Determine the [X, Y] coordinate at the center of the cell enclosing the given text.  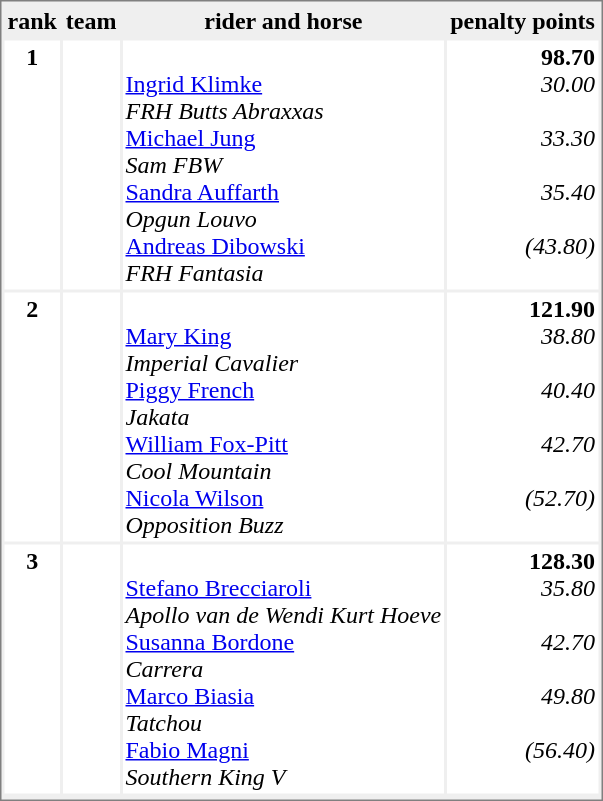
rank [32, 20]
128.30 35.8042.7049.80(56.40) [522, 668]
121.90 38.8040.4042.70(52.70) [522, 416]
2 [32, 416]
1 [32, 164]
rider and horse [284, 20]
Ingrid KlimkeFRH Butts AbraxxasMichael JungSam FBWSandra AuffarthOpgun LouvoAndreas DibowskiFRH Fantasia [284, 164]
team [92, 20]
98.70 30.0033.3035.40(43.80) [522, 164]
3 [32, 668]
Mary KingImperial CavalierPiggy FrenchJakataWilliam Fox-PittCool MountainNicola WilsonOpposition Buzz [284, 416]
penalty points [522, 20]
Stefano BrecciaroliApollo van de Wendi Kurt HoeveSusanna BordoneCarreraMarco BiasiaTatchouFabio MagniSouthern King V [284, 668]
